Provide the [X, Y] coordinate of the cell's center where the given text is located.  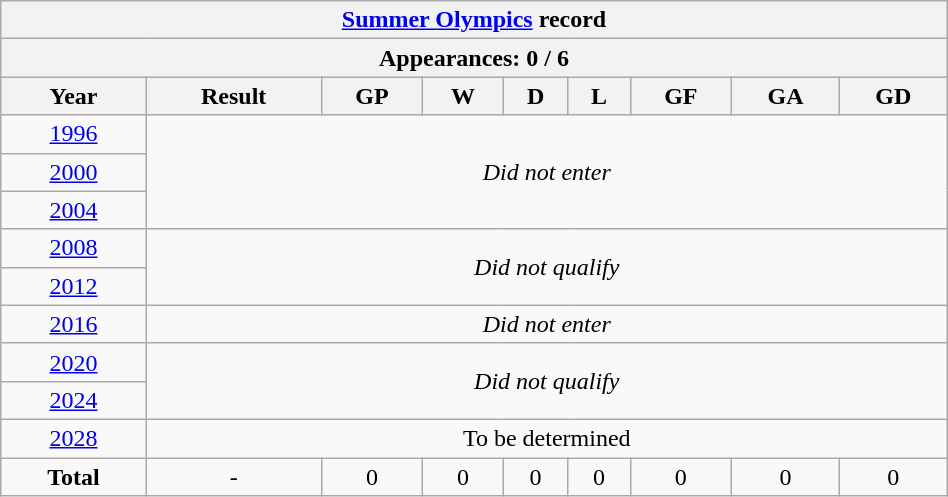
W [463, 96]
2004 [74, 210]
1996 [74, 134]
2012 [74, 286]
GA [786, 96]
Appearances: 0 / 6 [474, 58]
Total [74, 477]
Summer Olympics record [474, 20]
To be determined [546, 438]
2020 [74, 362]
2000 [74, 172]
- [234, 477]
GD [893, 96]
2016 [74, 324]
D [536, 96]
2008 [74, 248]
2028 [74, 438]
Year [74, 96]
GF [681, 96]
Result [234, 96]
2024 [74, 400]
GP [372, 96]
L [599, 96]
